Pinpoint the cell where the given text exists, returning its (X, Y) midpoint coordinate. 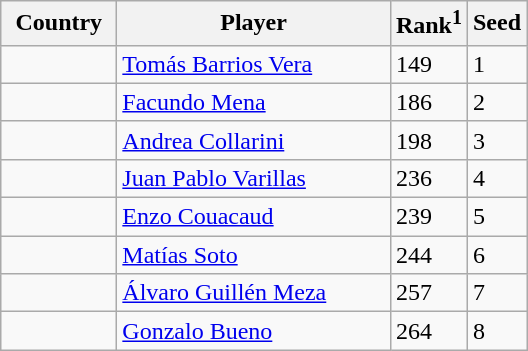
6 (496, 255)
236 (428, 178)
Matías Soto (254, 255)
1 (496, 64)
5 (496, 217)
244 (428, 255)
257 (428, 293)
3 (496, 140)
198 (428, 140)
Seed (496, 24)
Rank1 (428, 24)
186 (428, 102)
239 (428, 217)
Enzo Couacaud (254, 217)
Juan Pablo Varillas (254, 178)
Tomás Barrios Vera (254, 64)
8 (496, 331)
2 (496, 102)
Gonzalo Bueno (254, 331)
Andrea Collarini (254, 140)
Álvaro Guillén Meza (254, 293)
4 (496, 178)
7 (496, 293)
149 (428, 64)
264 (428, 331)
Country (59, 24)
Facundo Mena (254, 102)
Player (254, 24)
